Output the [X, Y] coordinate of the center of the cell containing the given text.  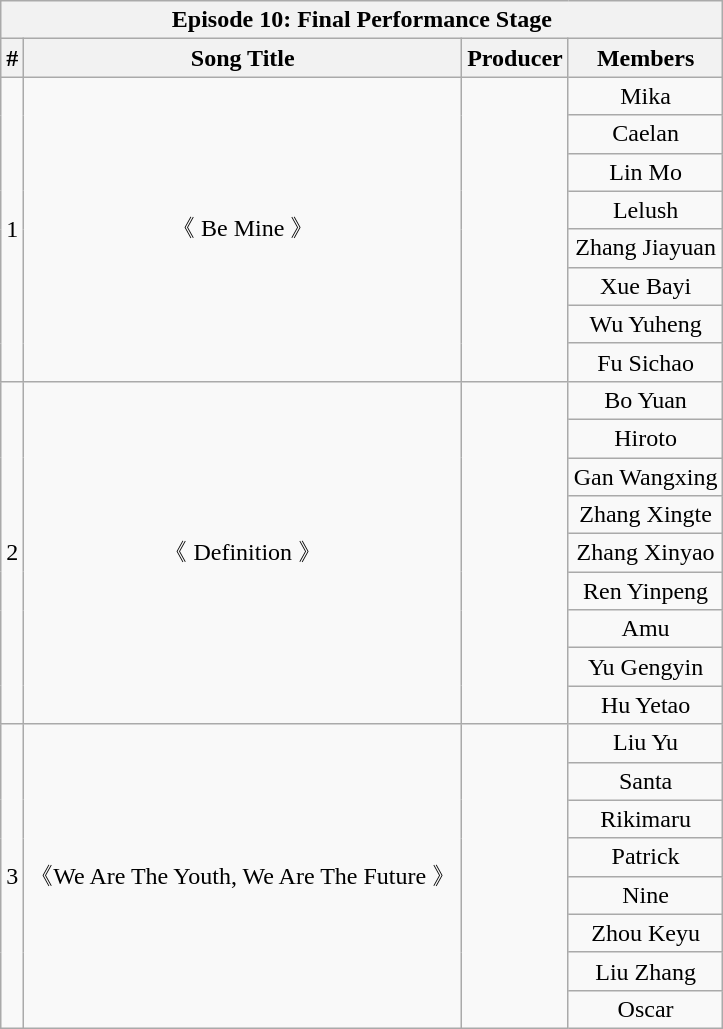
Zhou Keyu [646, 933]
Zhang Xinyao [646, 553]
Bo Yuan [646, 400]
《We Are The Youth, We Are The Future 》 [243, 876]
《 Be Mine 》 [243, 229]
Liu Zhang [646, 971]
Members [646, 58]
Hiroto [646, 438]
Santa [646, 781]
Patrick [646, 857]
Zhang Xingte [646, 515]
Lin Mo [646, 172]
Zhang Jiayuan [646, 248]
Lelush [646, 210]
Ren Yinpeng [646, 591]
《 Definition 》 [243, 552]
# [12, 58]
Yu Gengyin [646, 667]
2 [12, 552]
3 [12, 876]
Oscar [646, 1009]
Amu [646, 629]
Rikimaru [646, 819]
Song Title [243, 58]
Hu Yetao [646, 705]
1 [12, 229]
Wu Yuheng [646, 324]
Nine [646, 895]
Mika [646, 96]
Gan Wangxing [646, 477]
Xue Bayi [646, 286]
Liu Yu [646, 743]
Caelan [646, 134]
Producer [516, 58]
Fu Sichao [646, 362]
Episode 10: Final Performance Stage [362, 20]
